Determine the [X, Y] coordinate at the center of the cell enclosing the given text.  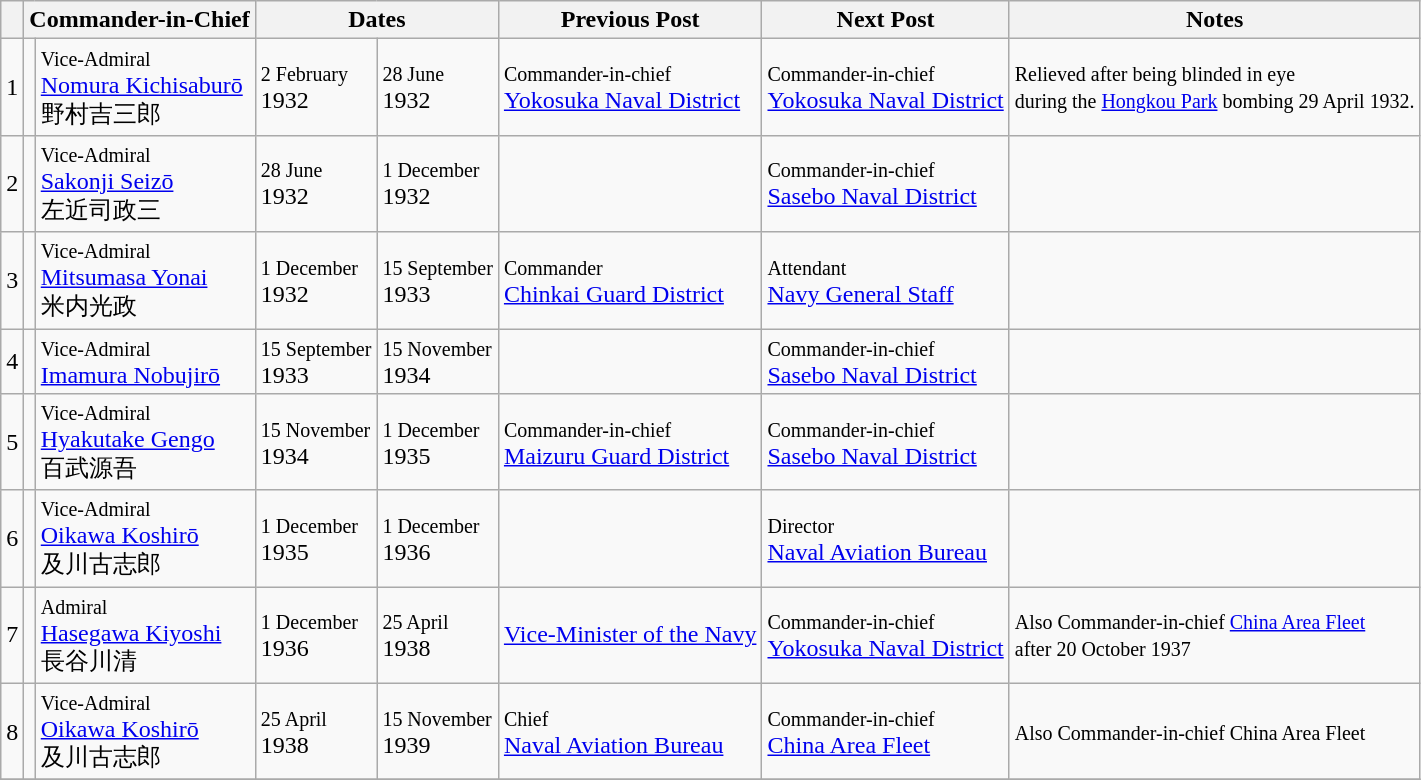
15 November1939 [438, 732]
ChiefNaval Aviation Bureau [630, 732]
3 [12, 280]
CommanderChinkai Guard District [630, 280]
1 [12, 88]
Also Commander-in-chief China Area Fleetafter 20 October 1937 [1214, 636]
8 [12, 732]
Next Post [886, 20]
Relieved after being blinded in eyeduring the Hongkou Park bombing 29 April 1932. [1214, 88]
Vice-AdmiralHyakutake Gengo百武源吾 [145, 442]
Vice-AdmiralSakonji Seizō左近司政三 [145, 184]
6 [12, 538]
5 [12, 442]
2 [12, 184]
Previous Post [630, 20]
Commander-in-chiefChina Area Fleet [886, 732]
7 [12, 636]
AttendantNavy General Staff [886, 280]
Commander-in-chiefMaizuru Guard District [630, 442]
Vice-Minister of the Navy [630, 636]
Vice-AdmiralNomura Kichisaburō野村吉三郎 [145, 88]
Vice-AdmiralImamura Nobujirō [145, 360]
Dates [376, 20]
4 [12, 360]
AdmiralHasegawa Kiyoshi長谷川清 [145, 636]
Vice-AdmiralMitsumasa Yonai米内光政 [145, 280]
Also Commander-in-chief China Area Fleet [1214, 732]
Commander-in-Chief [140, 20]
DirectorNaval Aviation Bureau [886, 538]
Notes [1214, 20]
2 February1932 [316, 88]
